Extract the (x, y) coordinate from the center of the cell holding the provided text.  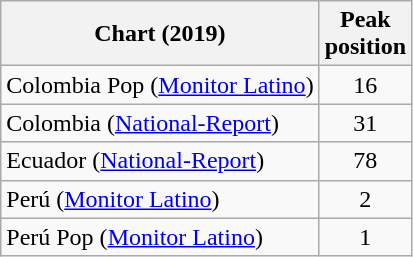
Chart (2019) (160, 34)
2 (365, 199)
Colombia (National-Report) (160, 123)
Perú Pop (Monitor Latino) (160, 237)
31 (365, 123)
Colombia Pop (Monitor Latino) (160, 85)
78 (365, 161)
Ecuador (National-Report) (160, 161)
16 (365, 85)
1 (365, 237)
Peakposition (365, 34)
Perú (Monitor Latino) (160, 199)
